Find where the given text appears and provide that cell's center as (X, Y) coordinate. 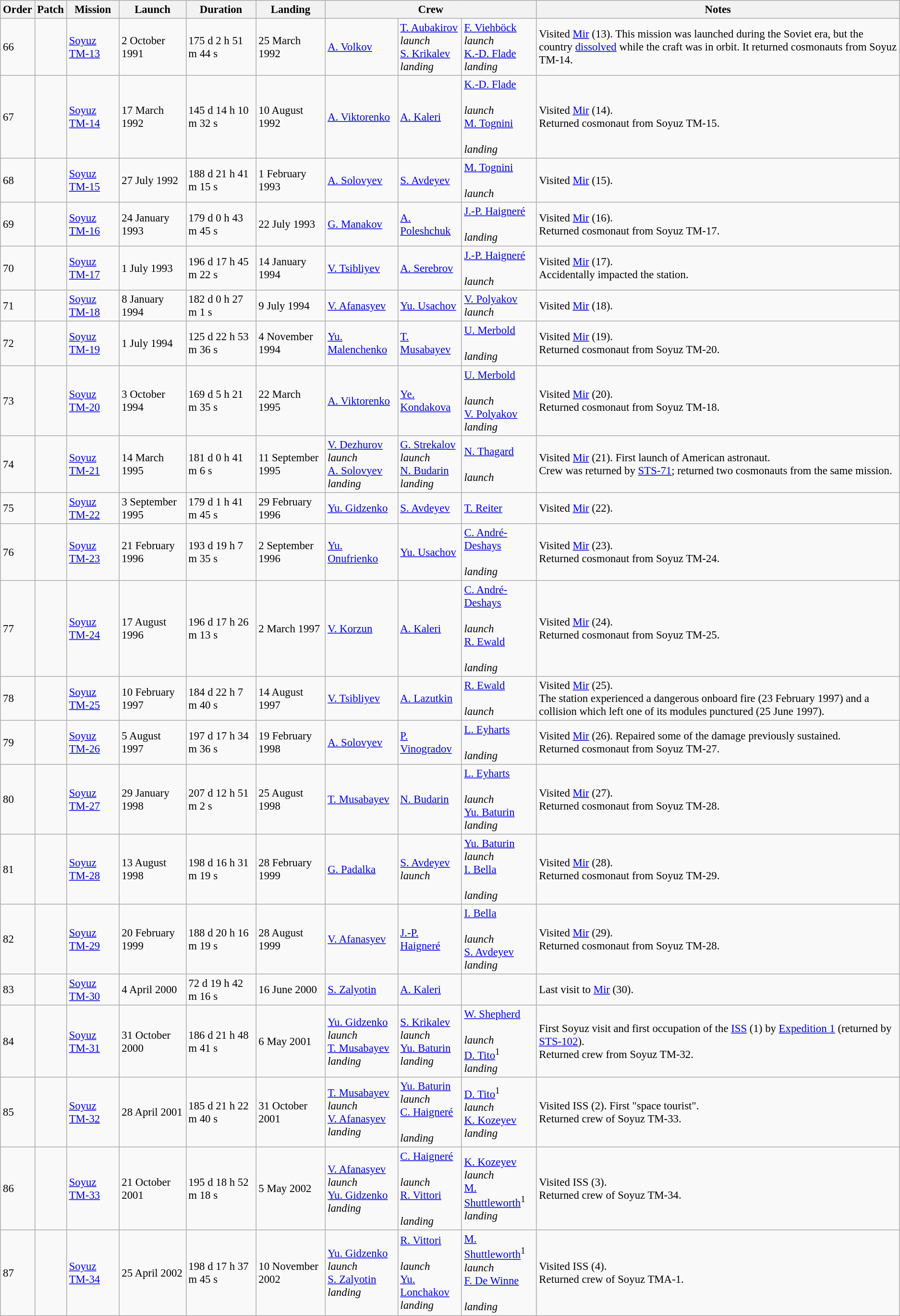
A. Volkov (361, 47)
Visited Mir (16).Returned cosmonaut from Soyuz TM-17. (718, 224)
207 d 12 h 51 m 2 s (221, 799)
27 July 1992 (153, 181)
71 (17, 306)
V. Korzun (361, 628)
Last visit to Mir (30). (718, 990)
Yu. Malenchenko (361, 344)
K. Kozeyev launchM. Shuttleworth1 landing (499, 1189)
Visited Mir (22). (718, 508)
74 (17, 464)
25 August 1998 (291, 799)
21 October 2001 (153, 1189)
72 (17, 344)
Yu. Gidzenko launchS. Zalyotin landing (361, 1273)
188 d 20 h 16 m 19 s (221, 939)
Ye. Kondakova (429, 401)
19 February 1998 (291, 742)
Visited ISS (2). First "space tourist".Returned crew of Soyuz TM-33. (718, 1112)
Soyuz TM-21 (93, 464)
L. Eyharts launchYu. Baturin landing (499, 799)
Duration (221, 10)
73 (17, 401)
76 (17, 552)
M. Tognini launch (499, 181)
S. Krikalev launchYu. Baturin landing (429, 1041)
T. Aubakirov launchS. Krikalev landing (429, 47)
14 August 1997 (291, 699)
V. Polyakov launch (499, 306)
Visited Mir (28).Returned cosmonaut from Soyuz TM-29. (718, 869)
U. Merbold landing (499, 344)
196 d 17 h 45 m 22 s (221, 269)
Visited Mir (27).Returned cosmonaut from Soyuz TM-28. (718, 799)
Visited Mir (17).Accidentally impacted the station. (718, 269)
28 August 1999 (291, 939)
79 (17, 742)
Visited Mir (20).Returned cosmonaut from Soyuz TM-18. (718, 401)
31 October 2000 (153, 1041)
F. Viehböck launchK.-D. Flade landing (499, 47)
145 d 14 h 10 m 32 s (221, 117)
186 d 21 h 48 m 41 s (221, 1041)
Soyuz TM-31 (93, 1041)
4 April 2000 (153, 990)
10 November 2002 (291, 1273)
86 (17, 1189)
Patch (50, 10)
22 March 1995 (291, 401)
J.-P. Haigneré (429, 939)
G. Padalka (361, 869)
72 d 19 h 42 m 16 s (221, 990)
70 (17, 269)
Soyuz TM-14 (93, 117)
78 (17, 699)
14 March 1995 (153, 464)
Visited Mir (21). First launch of American astronaut.Crew was returned by STS-71; returned two cosmonauts from the same mission. (718, 464)
V. Afanasyev launchYu. Gidzenko landing (361, 1189)
179 d 1 h 41 m 45 s (221, 508)
175 d 2 h 51 m 44 s (221, 47)
Yu. Onufrienko (361, 552)
Soyuz TM-19 (93, 344)
25 April 2002 (153, 1273)
Yu. Baturin launchI. Bella landing (499, 869)
185 d 21 h 22 m 40 s (221, 1112)
Soyuz TM-29 (93, 939)
U. Merbold launchV. Polyakov landing (499, 401)
16 June 2000 (291, 990)
169 d 5 h 21 m 35 s (221, 401)
L. Eyharts landing (499, 742)
28 February 1999 (291, 869)
M. Shuttleworth1 launchF. De Winne landing (499, 1273)
Visited Mir (19).Returned cosmonaut from Soyuz TM-20. (718, 344)
Visited Mir (26). Repaired some of the damage previously sustained.Returned cosmonaut from Soyuz TM-27. (718, 742)
Soyuz TM-27 (93, 799)
A. Serebrov (429, 269)
Soyuz TM-28 (93, 869)
17 March 1992 (153, 117)
Soyuz TM-32 (93, 1112)
Soyuz TM-13 (93, 47)
81 (17, 869)
K.-D. Flade launchM. Tognini landing (499, 117)
Visited Mir (14).Returned cosmonaut from Soyuz TM-15. (718, 117)
80 (17, 799)
198 d 16 h 31 m 19 s (221, 869)
A. Lazutkin (429, 699)
182 d 0 h 27 m 1 s (221, 306)
Visited Mir (15). (718, 181)
T. Musabayev launchV. Afanasyev landing (361, 1112)
87 (17, 1273)
17 August 1996 (153, 628)
20 February 1999 (153, 939)
10 August 1992 (291, 117)
1 July 1993 (153, 269)
2 October 1991 (153, 47)
9 July 1994 (291, 306)
R. Vittori launchYu. Lonchakov landing (429, 1273)
3 October 1994 (153, 401)
13 August 1998 (153, 869)
First Soyuz visit and first occupation of the ISS (1) by Expedition 1 (returned by STS-102).Returned crew from Soyuz TM-32. (718, 1041)
4 November 1994 (291, 344)
Landing (291, 10)
Visited Mir (23).Returned cosmonaut from Soyuz TM-24. (718, 552)
193 d 19 h 7 m 35 s (221, 552)
198 d 17 h 37 m 45 s (221, 1273)
R. Ewald launch (499, 699)
C. André-Deshays landing (499, 552)
66 (17, 47)
T. Reiter (499, 508)
Soyuz TM-34 (93, 1273)
J.-P. Haigneré launch (499, 269)
W. Shepherd launchD. Tito1 landing (499, 1041)
Yu. Baturin launchC. Haigneré landing (429, 1112)
Visited ISS (4).Returned crew of Soyuz TMA-1. (718, 1273)
1 July 1994 (153, 344)
2 September 1996 (291, 552)
Mission (93, 10)
C. Haigneré launchR. Vittori landing (429, 1189)
69 (17, 224)
Soyuz TM-20 (93, 401)
67 (17, 117)
Visited Mir (29).Returned cosmonaut from Soyuz TM-28. (718, 939)
Soyuz TM-17 (93, 269)
Soyuz TM-23 (93, 552)
184 d 22 h 7 m 40 s (221, 699)
24 January 1993 (153, 224)
22 July 1993 (291, 224)
Soyuz TM-24 (93, 628)
C. André-Deshays launchR. Ewald landing (499, 628)
85 (17, 1112)
1 February 1993 (291, 181)
Yu. Gidzenko launchT. Musabayev landing (361, 1041)
P. Vinogradov (429, 742)
179 d 0 h 43 m 45 s (221, 224)
Notes (718, 10)
181 d 0 h 41 m 6 s (221, 464)
Soyuz TM-15 (93, 181)
2 March 1997 (291, 628)
82 (17, 939)
Soyuz TM-30 (93, 990)
N. Thagard launch (499, 464)
S. Avdeyev launch (429, 869)
Soyuz TM-18 (93, 306)
29 February 1996 (291, 508)
3 September 1995 (153, 508)
G. Manakov (361, 224)
84 (17, 1041)
197 d 17 h 34 m 36 s (221, 742)
6 May 2001 (291, 1041)
75 (17, 508)
J.-P. Haigneré landing (499, 224)
Soyuz TM-26 (93, 742)
10 February 1997 (153, 699)
Launch (153, 10)
195 d 18 h 52 m 18 s (221, 1189)
31 October 2001 (291, 1112)
N. Budarin (429, 799)
68 (17, 181)
Visited ISS (3).Returned crew of Soyuz TM-34. (718, 1189)
11 September 1995 (291, 464)
S. Zalyotin (361, 990)
188 d 21 h 41 m 15 s (221, 181)
125 d 22 h 53 m 36 s (221, 344)
Yu. Gidzenko (361, 508)
29 January 1998 (153, 799)
25 March 1992 (291, 47)
D. Tito1 launchK. Kozeyev landing (499, 1112)
83 (17, 990)
Visited Mir (18). (718, 306)
Order (17, 10)
Soyuz TM-16 (93, 224)
14 January 1994 (291, 269)
Visited Mir (24).Returned cosmonaut from Soyuz TM-25. (718, 628)
28 April 2001 (153, 1112)
Soyuz TM-33 (93, 1189)
A. Poleshchuk (429, 224)
21 February 1996 (153, 552)
Soyuz TM-22 (93, 508)
196 d 17 h 26 m 13 s (221, 628)
G. Strekalov launchN. Budarin landing (429, 464)
8 January 1994 (153, 306)
Soyuz TM-25 (93, 699)
V. Dezhurov launchA. Solovyev landing (361, 464)
5 May 2002 (291, 1189)
5 August 1997 (153, 742)
77 (17, 628)
I. Bella launchS. Avdeyev landing (499, 939)
Crew (431, 10)
